From the cell containing the given text, extract its center point as (X, Y) coordinate. 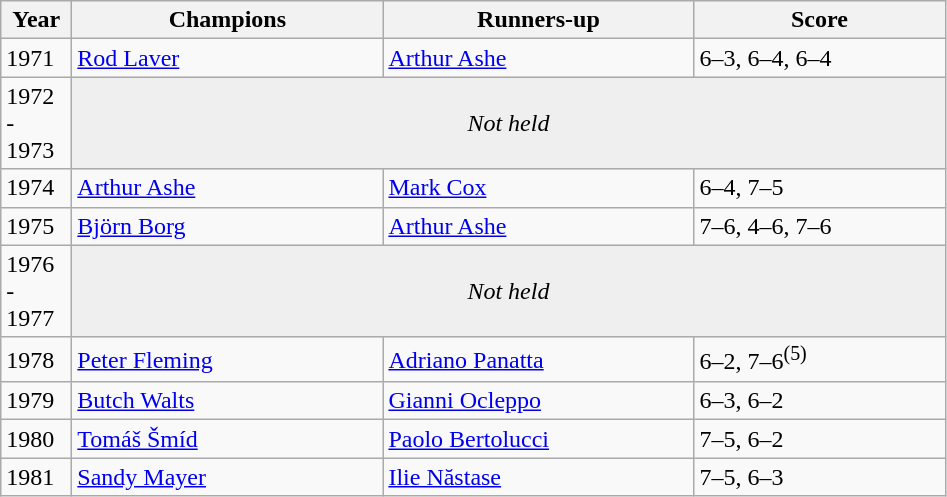
Butch Walts (228, 401)
Peter Fleming (228, 360)
6–4, 7–5 (820, 188)
Adriano Panatta (538, 360)
Champions (228, 20)
Sandy Mayer (228, 477)
Paolo Bertolucci (538, 439)
1974 (36, 188)
1978 (36, 360)
1972-1973 (36, 123)
Score (820, 20)
Runners-up (538, 20)
1980 (36, 439)
Ilie Năstase (538, 477)
6–3, 6–2 (820, 401)
6–3, 6–4, 6–4 (820, 58)
1975 (36, 226)
1981 (36, 477)
7–6, 4–6, 7–6 (820, 226)
7–5, 6–2 (820, 439)
6–2, 7–6(5) (820, 360)
7–5, 6–3 (820, 477)
1976-1977 (36, 291)
Gianni Ocleppo (538, 401)
Tomáš Šmíd (228, 439)
1971 (36, 58)
Björn Borg (228, 226)
Rod Laver (228, 58)
1979 (36, 401)
Mark Cox (538, 188)
Year (36, 20)
